Locate the cell with the specified text and output its (x, y) center coordinate. 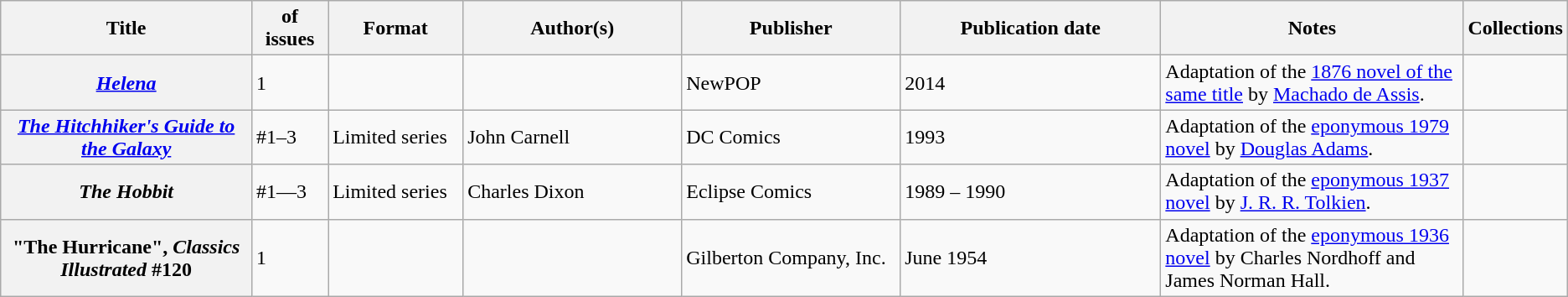
Publisher (791, 29)
Helena (126, 82)
Adaptation of the eponymous 1937 novel by J. R. R. Tolkien. (1312, 191)
The Hobbit (126, 191)
Eclipse Comics (791, 191)
Title (126, 29)
Adaptation of the 1876 novel of the same title by Machado de Assis. (1312, 82)
of issues (290, 29)
John Carnell (573, 138)
DC Comics (791, 138)
Publication date (1030, 29)
Adaptation of the eponymous 1936 novel by Charles Nordhoff and James Norman Hall. (1312, 258)
Format (395, 29)
Gilberton Company, Inc. (791, 258)
"The Hurricane", Classics Illustrated #120 (126, 258)
June 1954 (1030, 258)
Charles Dixon (573, 191)
Collections (1515, 29)
Notes (1312, 29)
NewPOP (791, 82)
1989 – 1990 (1030, 191)
Author(s) (573, 29)
2014 (1030, 82)
#1–3 (290, 138)
#1—3 (290, 191)
Adaptation of the eponymous 1979 novel by Douglas Adams. (1312, 138)
The Hitchhiker's Guide to the Galaxy (126, 138)
1993 (1030, 138)
